Provide the [x, y] coordinate of the cell's center where the given text is located.  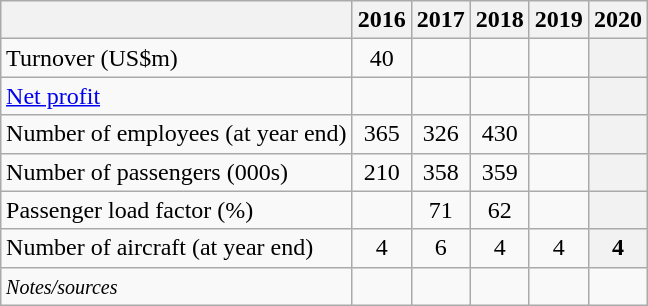
62 [500, 210]
6 [440, 248]
Passenger load factor (%) [177, 210]
71 [440, 210]
Number of passengers (000s) [177, 172]
2020 [618, 20]
2016 [382, 20]
2019 [558, 20]
Number of employees (at year end) [177, 134]
2017 [440, 20]
Turnover (US$m) [177, 58]
359 [500, 172]
Notes/sources [177, 286]
Net profit [177, 96]
210 [382, 172]
430 [500, 134]
2018 [500, 20]
40 [382, 58]
365 [382, 134]
358 [440, 172]
326 [440, 134]
Number of aircraft (at year end) [177, 248]
